Capture the cell that displays the provided text and extract its [X, Y] central coordinate. 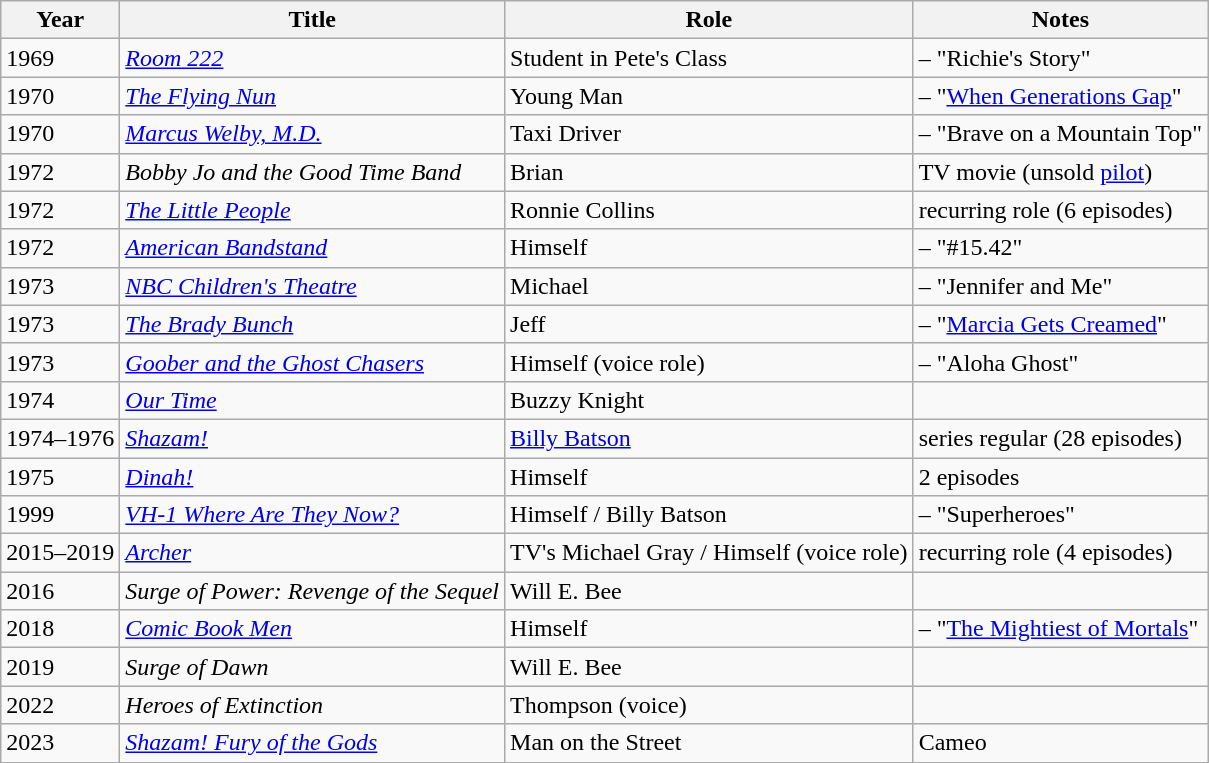
Thompson (voice) [710, 705]
Surge of Dawn [312, 667]
– "Richie's Story" [1060, 58]
– "#15.42" [1060, 248]
Notes [1060, 20]
Man on the Street [710, 743]
Young Man [710, 96]
Room 222 [312, 58]
2016 [60, 591]
The Flying Nun [312, 96]
Archer [312, 553]
– "The Mightiest of Mortals" [1060, 629]
Taxi Driver [710, 134]
1969 [60, 58]
Year [60, 20]
American Bandstand [312, 248]
Brian [710, 172]
Marcus Welby, M.D. [312, 134]
1999 [60, 515]
– "Superheroes" [1060, 515]
– "Marcia Gets Creamed" [1060, 324]
Our Time [312, 400]
2018 [60, 629]
Comic Book Men [312, 629]
2023 [60, 743]
Bobby Jo and the Good Time Band [312, 172]
Shazam! [312, 438]
Buzzy Knight [710, 400]
recurring role (6 episodes) [1060, 210]
Ronnie Collins [710, 210]
Surge of Power: Revenge of the Sequel [312, 591]
NBC Children's Theatre [312, 286]
2019 [60, 667]
2 episodes [1060, 477]
Cameo [1060, 743]
Role [710, 20]
2015–2019 [60, 553]
The Little People [312, 210]
Goober and the Ghost Chasers [312, 362]
VH-1 Where Are They Now? [312, 515]
1974–1976 [60, 438]
TV's Michael Gray / Himself (voice role) [710, 553]
Shazam! Fury of the Gods [312, 743]
Michael [710, 286]
Student in Pete's Class [710, 58]
Title [312, 20]
The Brady Bunch [312, 324]
Himself (voice role) [710, 362]
2022 [60, 705]
Billy Batson [710, 438]
– "When Generations Gap" [1060, 96]
Dinah! [312, 477]
series regular (28 episodes) [1060, 438]
TV movie (unsold pilot) [1060, 172]
recurring role (4 episodes) [1060, 553]
– "Aloha Ghost" [1060, 362]
Jeff [710, 324]
1975 [60, 477]
Himself / Billy Batson [710, 515]
– "Jennifer and Me" [1060, 286]
Heroes of Extinction [312, 705]
1974 [60, 400]
– "Brave on a Mountain Top" [1060, 134]
